Extract the [x, y] coordinate from the center of the cell holding the provided text.  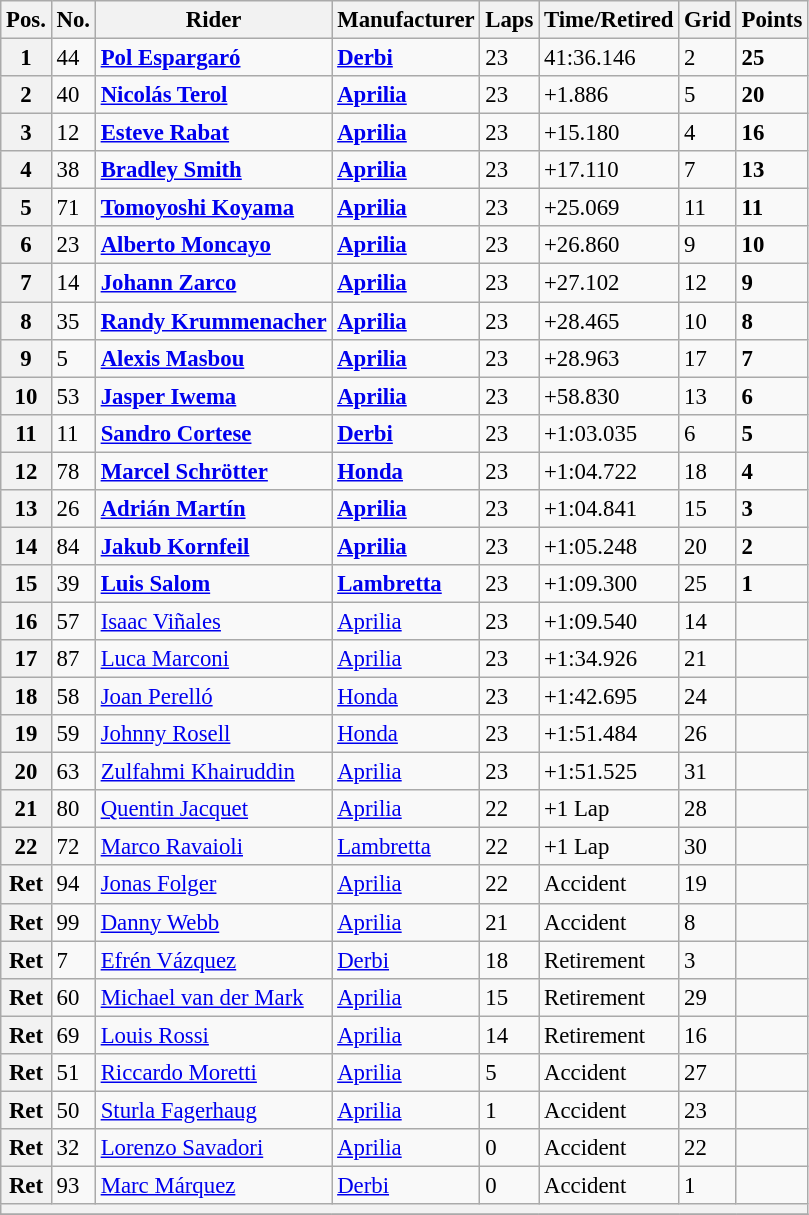
+1:51.484 [609, 734]
Johnny Rosell [214, 734]
28 [708, 809]
84 [73, 546]
40 [73, 95]
Danny Webb [214, 922]
Jonas Folger [214, 885]
58 [73, 697]
Sandro Cortese [214, 433]
53 [73, 396]
+26.860 [609, 245]
Jasper Iwema [214, 396]
Luis Salom [214, 584]
Efrén Vázquez [214, 960]
72 [73, 847]
+17.110 [609, 170]
+27.102 [609, 283]
+25.069 [609, 208]
Luca Marconi [214, 659]
Pos. [26, 20]
99 [73, 922]
+28.465 [609, 321]
Marco Ravaioli [214, 847]
+1:09.540 [609, 621]
Randy Krummenacher [214, 321]
+1:04.841 [609, 509]
No. [73, 20]
+1:04.722 [609, 471]
38 [73, 170]
93 [73, 1185]
Quentin Jacquet [214, 809]
31 [708, 772]
63 [73, 772]
Pol Espargaró [214, 58]
39 [73, 584]
Sturla Fagerhaug [214, 1110]
35 [73, 321]
Adrián Martín [214, 509]
87 [73, 659]
50 [73, 1110]
+1:09.300 [609, 584]
+15.180 [609, 133]
Alberto Moncayo [214, 245]
+1:05.248 [609, 546]
59 [73, 734]
94 [73, 885]
Isaac Viñales [214, 621]
Marcel Schrötter [214, 471]
Manufacturer [406, 20]
Joan Perelló [214, 697]
57 [73, 621]
+1:42.695 [609, 697]
24 [708, 697]
Alexis Masbou [214, 358]
Bradley Smith [214, 170]
+28.963 [609, 358]
+1.886 [609, 95]
27 [708, 1073]
78 [73, 471]
Points [772, 20]
80 [73, 809]
69 [73, 1035]
Grid [708, 20]
30 [708, 847]
Rider [214, 20]
+58.830 [609, 396]
Laps [510, 20]
60 [73, 997]
+1:51.525 [609, 772]
41:36.146 [609, 58]
Zulfahmi Khairuddin [214, 772]
Michael van der Mark [214, 997]
Riccardo Moretti [214, 1073]
Marc Márquez [214, 1185]
Johann Zarco [214, 283]
44 [73, 58]
Tomoyoshi Koyama [214, 208]
Esteve Rabat [214, 133]
+1:34.926 [609, 659]
51 [73, 1073]
+1:03.035 [609, 433]
Louis Rossi [214, 1035]
Lorenzo Savadori [214, 1148]
71 [73, 208]
Nicolás Terol [214, 95]
Jakub Kornfeil [214, 546]
29 [708, 997]
Time/Retired [609, 20]
32 [73, 1148]
